Locate the cell with the specified text and output its (X, Y) center coordinate. 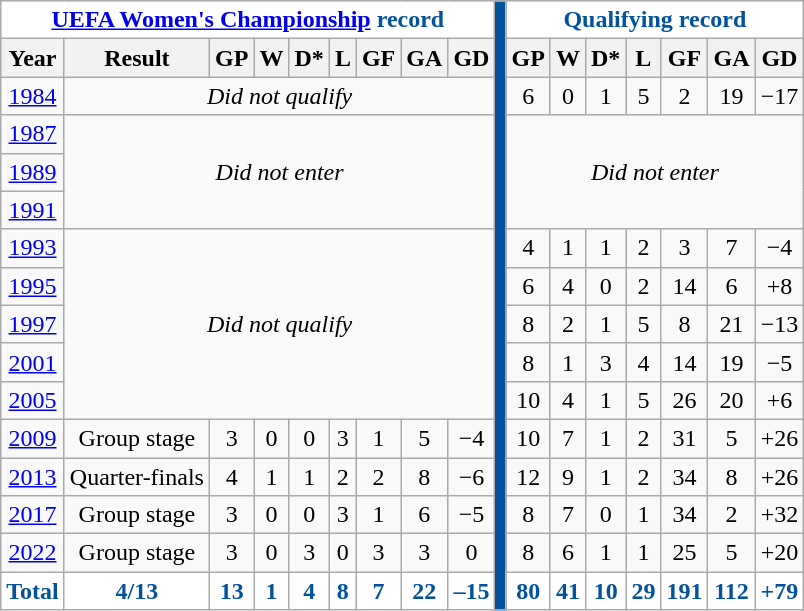
1995 (33, 286)
20 (732, 400)
1989 (33, 172)
Total (33, 591)
21 (732, 324)
1984 (33, 96)
2009 (33, 438)
2013 (33, 477)
+20 (780, 553)
29 (644, 591)
41 (568, 591)
2005 (33, 400)
22 (424, 591)
191 (684, 591)
80 (528, 591)
Year (33, 58)
Result (136, 58)
2001 (33, 362)
+32 (780, 515)
UEFA Women's Championship record (248, 20)
+79 (780, 591)
26 (684, 400)
112 (732, 591)
+6 (780, 400)
13 (231, 591)
2017 (33, 515)
1987 (33, 134)
25 (684, 553)
12 (528, 477)
31 (684, 438)
2022 (33, 553)
−17 (780, 96)
−13 (780, 324)
1997 (33, 324)
1991 (33, 210)
1993 (33, 248)
−6 (472, 477)
4/13 (136, 591)
Quarter-finals (136, 477)
9 (568, 477)
+8 (780, 286)
Qualifying record (655, 20)
–15 (472, 591)
